Pinpoint the cell where the given text exists, returning its (x, y) midpoint coordinate. 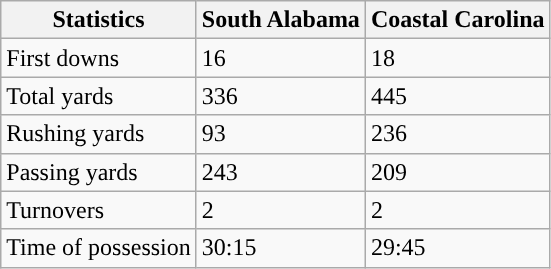
236 (458, 134)
South Alabama (280, 20)
Coastal Carolina (458, 20)
93 (280, 134)
18 (458, 58)
Total yards (99, 96)
29:45 (458, 248)
Statistics (99, 20)
Turnovers (99, 210)
First downs (99, 58)
Rushing yards (99, 134)
209 (458, 172)
Time of possession (99, 248)
Passing yards (99, 172)
16 (280, 58)
336 (280, 96)
243 (280, 172)
445 (458, 96)
30:15 (280, 248)
